Identify which cell holds the provided text, then report its [x, y] central coordinate. 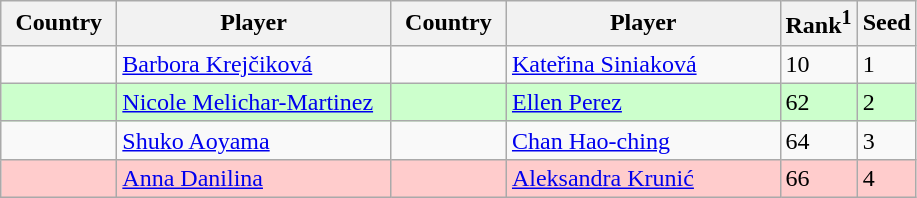
Ellen Perez [643, 102]
64 [818, 140]
4 [886, 178]
1 [886, 64]
Chan Hao-ching [643, 140]
2 [886, 102]
Barbora Krejčiková [254, 64]
66 [818, 178]
3 [886, 140]
Anna Danilina [254, 178]
Aleksandra Krunić [643, 178]
Seed [886, 24]
62 [818, 102]
Kateřina Siniaková [643, 64]
Shuko Aoyama [254, 140]
Rank1 [818, 24]
10 [818, 64]
Nicole Melichar-Martinez [254, 102]
